From the cell containing the given text, extract its center point as [X, Y] coordinate. 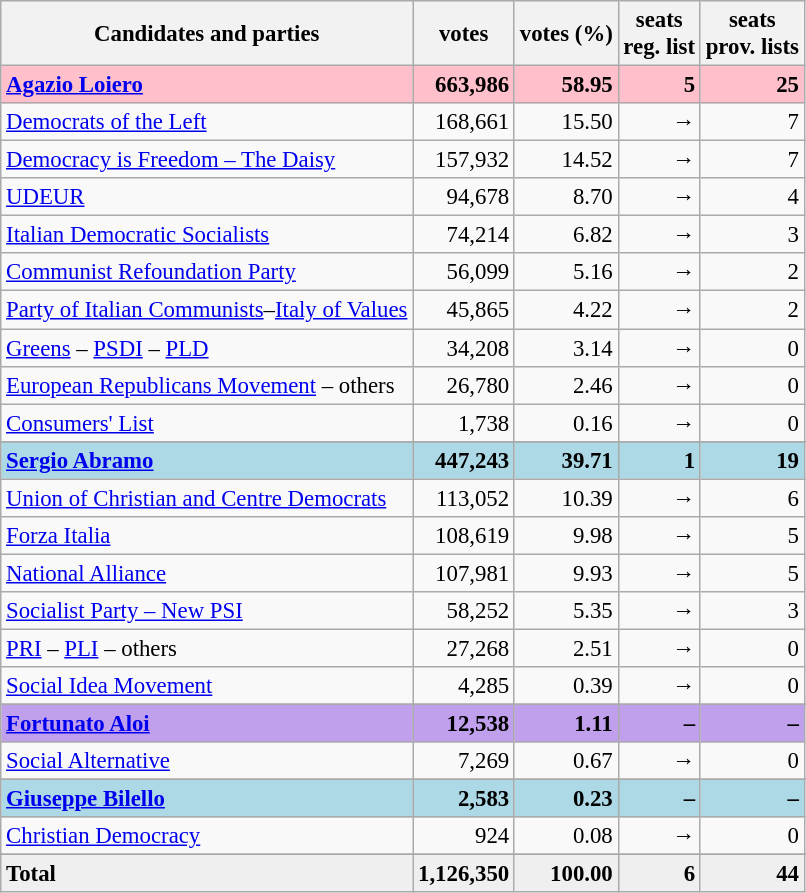
45,865 [464, 310]
0.39 [566, 686]
9.98 [566, 536]
Greens – PSDI – PLD [207, 348]
58,252 [464, 611]
1,738 [464, 423]
108,619 [464, 536]
56,099 [464, 273]
0.08 [566, 836]
Democracy is Freedom – The Daisy [207, 160]
National Alliance [207, 573]
1 [659, 460]
Agazio Loiero [207, 85]
4.22 [566, 310]
5.16 [566, 273]
5.35 [566, 611]
12,538 [464, 724]
44 [752, 874]
113,052 [464, 498]
Sergio Abramo [207, 460]
Party of Italian Communists–Italy of Values [207, 310]
votes (%) [566, 34]
447,243 [464, 460]
34,208 [464, 348]
Social Alternative [207, 761]
168,661 [464, 122]
PRI – PLI – others [207, 648]
1,126,350 [464, 874]
107,981 [464, 573]
8.70 [566, 197]
10.39 [566, 498]
9.93 [566, 573]
seats reg. list [659, 34]
votes [464, 34]
663,986 [464, 85]
UDEUR [207, 197]
Christian Democracy [207, 836]
25 [752, 85]
0.23 [566, 799]
European Republicans Movement – others [207, 385]
Giuseppe Bilello [207, 799]
Fortunato Aloi [207, 724]
15.50 [566, 122]
4,285 [464, 686]
924 [464, 836]
2,583 [464, 799]
100.00 [566, 874]
Italian Democratic Socialists [207, 235]
seats prov. lists [752, 34]
Total [207, 874]
0.67 [566, 761]
94,678 [464, 197]
14.52 [566, 160]
0.16 [566, 423]
7,269 [464, 761]
58.95 [566, 85]
Consumers' List [207, 423]
Candidates and parties [207, 34]
Socialist Party – New PSI [207, 611]
2.46 [566, 385]
3.14 [566, 348]
39.71 [566, 460]
26,780 [464, 385]
157,932 [464, 160]
4 [752, 197]
1.11 [566, 724]
Forza Italia [207, 536]
Union of Christian and Centre Democrats [207, 498]
2.51 [566, 648]
19 [752, 460]
6.82 [566, 235]
Communist Refoundation Party [207, 273]
27,268 [464, 648]
Social Idea Movement [207, 686]
Democrats of the Left [207, 122]
74,214 [464, 235]
